Return the [X, Y] coordinate for the center point of the cell that contains the specified text.  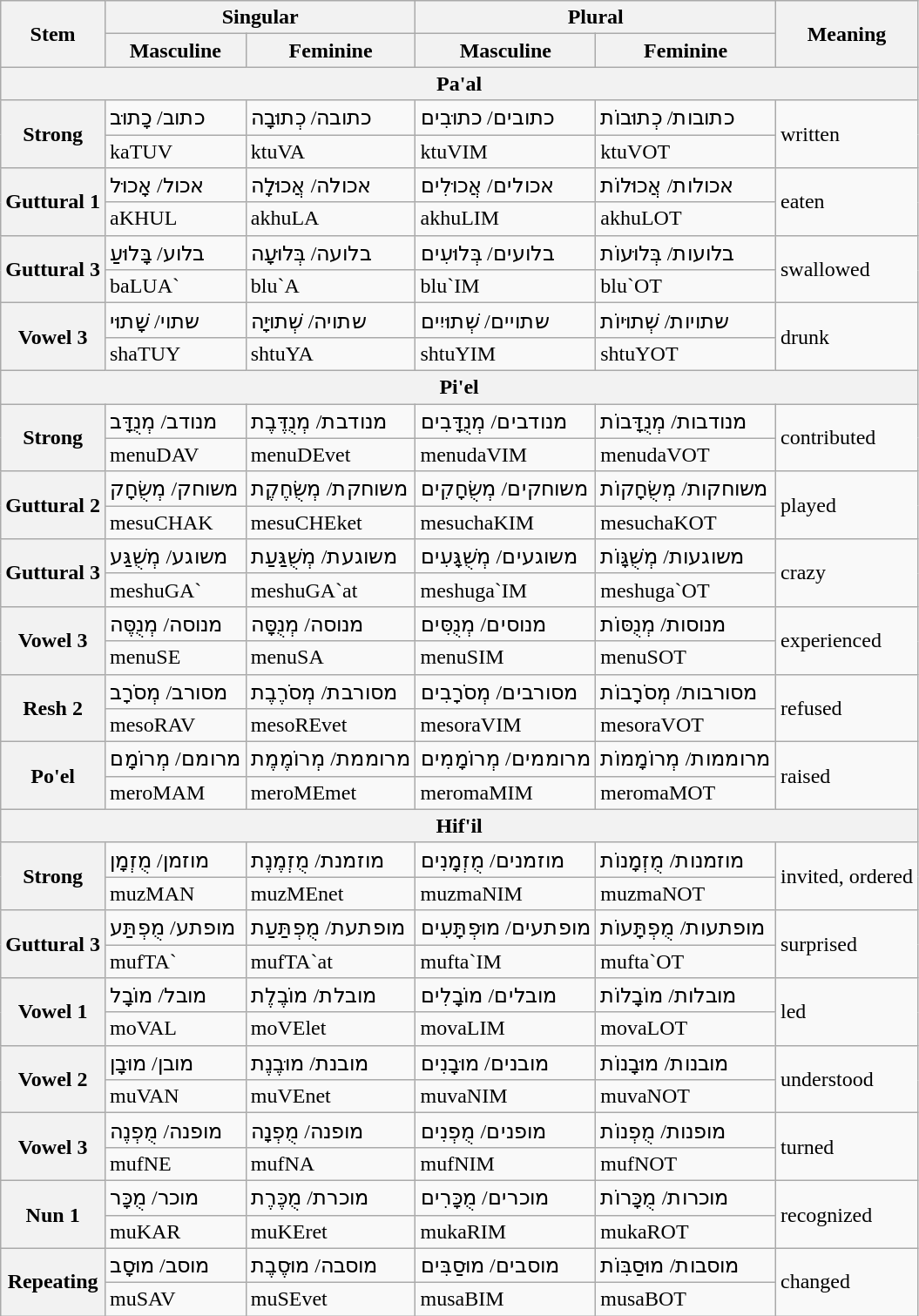
mukaROT [686, 1232]
כתובים/ כתוּבִים [505, 118]
mesoRAV [175, 725]
Vowel 2 [53, 1079]
מופנה/ מֻפְנָה [331, 1130]
mufta`OT [686, 961]
refused [847, 708]
muSEvet [331, 1299]
Stem [53, 34]
eaten [847, 202]
משוחקות/ מְשֻׂחָקוֹת [686, 489]
Meaning [847, 34]
מובנת/ מוּבֶנֶת [331, 1063]
מובנות/ מוּבָנוֹת [686, 1063]
played [847, 505]
menuSA [331, 658]
בלועים/ בְּלוּעִים [505, 253]
meshuga`IM [505, 590]
מובלת/ מוֹבֶלֶת [331, 995]
מסורבות/ מְסֹרָבוֹת [686, 692]
מוכרות/ מֻכָּרוֹת [686, 1198]
אכולות/ אֲכוּלוֹת [686, 186]
mesoraVIM [505, 725]
mufNE [175, 1164]
moVElet [331, 1029]
understood [847, 1079]
מוכרת/ מֻכֶּרֶת [331, 1198]
Guttural 2 [53, 505]
written [847, 134]
Repeating [53, 1282]
מוסב/ מוּסָב [175, 1265]
muzmaNOT [686, 894]
מופתעים/ מוּפְתָּעִים [505, 928]
muVAN [175, 1097]
baLUA` [175, 287]
מופתע/ מֻפְתַּע [175, 928]
Plural [596, 17]
invited, ordered [847, 876]
blu`OT [686, 287]
משוגעים/ מְשֻׁגָּעִים [505, 557]
מובן/ מוּבָן [175, 1063]
menuSE [175, 658]
Guttural 1 [53, 202]
שתויה/ שְׁתוּיָה [331, 321]
Po'el [53, 776]
muSAV [175, 1299]
מוסבה/ מוּסֶבֶת [331, 1265]
מסורב/ מְסֹרָב [175, 692]
בלוע/ בָּלוּעַ [175, 253]
crazy [847, 573]
aKHUL [175, 219]
בלועה/ בְּלוּעָה [331, 253]
מופנה/ מֻפְנֶה [175, 1130]
מרוממים/ מְרוֹמָמִים [505, 759]
Pi'el [460, 387]
מובל/ מוֹבָל [175, 995]
מרומם/ מְרוֹמָם [175, 759]
מנודבות/ מְנֻדָּבוֹת [686, 422]
משוחק/ מְשֻׂחָק [175, 489]
mesuCHAK [175, 523]
בלועות/ בְּלוּעוֹת [686, 253]
shtuYIM [505, 354]
משוגעות/ מְשֻׁגָּוֹת [686, 557]
mesuchaKIM [505, 523]
מוכרים/ מֻכָּרִים [505, 1198]
ktuVIM [505, 151]
moVAL [175, 1029]
מוזמן/ מֻזְמָן [175, 860]
menuSIM [505, 658]
שתויים/ שְׁתוּיִים [505, 321]
Hif'il [460, 826]
מנודבים/ מְנֻדָּבִים [505, 422]
meromaMOT [686, 793]
meroMAM [175, 793]
mufTA` [175, 961]
משוגעת/ מְשֻׁגַּעַת [331, 557]
אכולה/ אֲכוּלָה [331, 186]
מוכר/ מֻכָּר [175, 1198]
menuDAV [175, 455]
contributed [847, 438]
כתובות/ כְתוּבוֹת [686, 118]
movaLIM [505, 1029]
מוסבים/ מוּסַבִּים [505, 1265]
musaBOT [686, 1299]
מופתעת/ מֻפְתַּעַת [331, 928]
מסורבים/ מְסֹרָבִים [505, 692]
Pa'al [460, 84]
מסורבת/ מְסֹרֶבֶת [331, 692]
muvaNOT [686, 1097]
מנודב/ מְנֻדָּב [175, 422]
Resh 2 [53, 708]
muKEret [331, 1232]
muzMAN [175, 894]
led [847, 1012]
Nun 1 [53, 1214]
musaBIM [505, 1299]
mufNIM [505, 1164]
akhuLA [331, 219]
meroMEmet [331, 793]
meshuGA` [175, 590]
מנוסה/ מְנֻסָּה [331, 624]
blu`A [331, 287]
kaTUV [175, 151]
משוגע/ מְשֻׁגַּע [175, 557]
raised [847, 776]
משוחקים/ מְשֻׂחָקִים [505, 489]
muvaNIM [505, 1097]
כתובה/ כְתוּבָה [331, 118]
משוחקת/ מְשֻׂחֶקֶת [331, 489]
movaLOT [686, 1029]
מנוסים/ מְנֻסִּים [505, 624]
mufNA [331, 1164]
מרוממות/ מְרוֹמָמוֹת [686, 759]
mufta`IM [505, 961]
מוזמנות/ מֻזְמָנוֹת [686, 860]
mesoraVOT [686, 725]
ktuVOT [686, 151]
אכול/ אָכוּל [175, 186]
מוסבות/ מוּסַבִּוֹת [686, 1265]
meshuga`OT [686, 590]
recognized [847, 1214]
מופנים/ מֻפְנִים [505, 1130]
shtuYOT [686, 354]
mufNOT [686, 1164]
swallowed [847, 269]
muVEnet [331, 1097]
meshuGA`at [331, 590]
surprised [847, 944]
Singular [260, 17]
מנודבת/ מְנֻדֶּבֶת [331, 422]
mukaRIM [505, 1232]
mesuchaKOT [686, 523]
מרוממת/ מְרוֹמֶמֶת [331, 759]
mesoREvet [331, 725]
shaTUY [175, 354]
menudaVOT [686, 455]
מוזמנים/ מֻזְמָנִים [505, 860]
mufTA`at [331, 961]
מופנות/ מֻפְנוֹת [686, 1130]
שתוי/ שָׁתוּי [175, 321]
מובלים/ מוֹבָלִים [505, 995]
mesuCHEket [331, 523]
menuDEvet [331, 455]
כתוב/ כָתוּב [175, 118]
Vowel 1 [53, 1012]
akhuLOT [686, 219]
מופתעות/ מֻפְתָּעוֹת [686, 928]
אכולים/ אֲכוּלִים [505, 186]
changed [847, 1282]
menudaVIM [505, 455]
drunk [847, 337]
muKAR [175, 1232]
experienced [847, 640]
akhuLIM [505, 219]
מנוסה/ מְנֻסֶּה [175, 624]
shtuYA [331, 354]
meromaMIM [505, 793]
שתויות/ שְׁתוּיוֹת [686, 321]
turned [847, 1147]
menuSOT [686, 658]
מוזמנת/ מֻזְמֶנֶת [331, 860]
מנוסות/ מְנֻסּוֹת [686, 624]
מובנים/ מוּבָנִים [505, 1063]
ktuVA [331, 151]
muzMEnet [331, 894]
מובלות/ מוֹבָלוֹת [686, 995]
blu`IM [505, 287]
muzmaNIM [505, 894]
